Scan for the cell matching the given text and deliver its (x, y) coordinate at center. 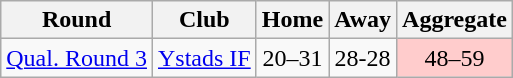
Aggregate (455, 20)
Round (77, 20)
Club (204, 20)
Away (363, 20)
20–31 (292, 58)
Ystads IF (204, 58)
Home (292, 20)
Qual. Round 3 (77, 58)
48–59 (455, 58)
28-28 (363, 58)
